Return the (X, Y) coordinate for the center point of the cell that contains the specified text.  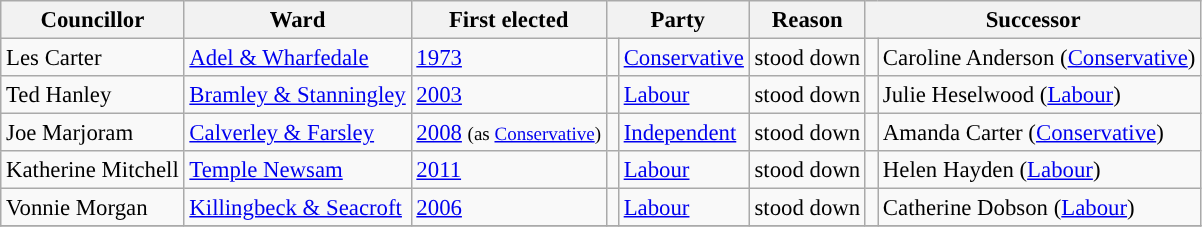
Councillor (92, 20)
Independent (684, 133)
Amanda Carter (Conservative) (1040, 133)
First elected (508, 20)
Adel & Wharfedale (298, 58)
Les Carter (92, 58)
Julie Heselwood (Labour) (1040, 95)
Reason (807, 20)
Party (678, 20)
2003 (508, 95)
1973 (508, 58)
Catherine Dobson (Labour) (1040, 208)
Joe Marjoram (92, 133)
Successor (1032, 20)
Caroline Anderson (Conservative) (1040, 58)
Helen Hayden (Labour) (1040, 170)
Conservative (684, 58)
Vonnie Morgan (92, 208)
Ward (298, 20)
Ted Hanley (92, 95)
2008 (as Conservative) (508, 133)
Bramley & Stanningley (298, 95)
Temple Newsam (298, 170)
2011 (508, 170)
Calverley & Farsley (298, 133)
Killingbeck & Seacroft (298, 208)
Katherine Mitchell (92, 170)
2006 (508, 208)
